Identify which cell holds the provided text, then report its [X, Y] central coordinate. 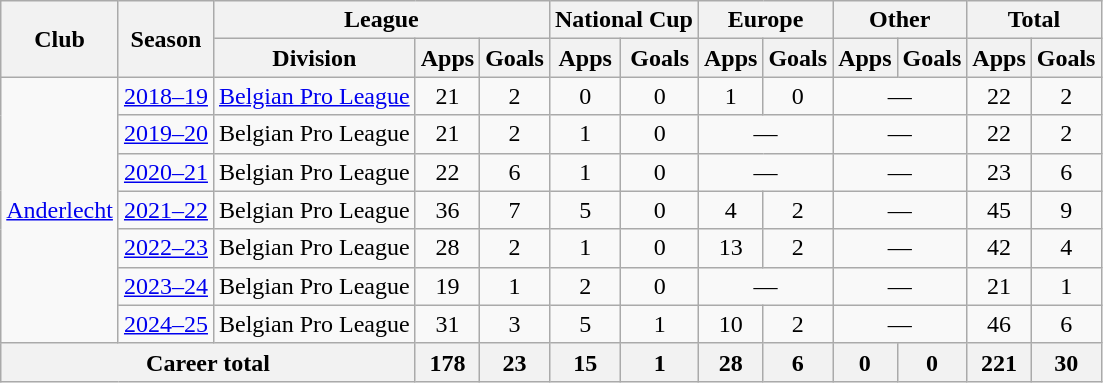
2019–20 [166, 134]
2022–23 [166, 248]
13 [730, 248]
2018–19 [166, 96]
178 [447, 362]
9 [1066, 210]
42 [999, 248]
Club [60, 39]
45 [999, 210]
36 [447, 210]
19 [447, 286]
Anderlecht [60, 210]
Other [900, 20]
Division [314, 58]
10 [730, 324]
Career total [208, 362]
221 [999, 362]
2021–22 [166, 210]
2023–24 [166, 286]
National Cup [624, 20]
15 [585, 362]
46 [999, 324]
League [381, 20]
2024–25 [166, 324]
Total [1034, 20]
3 [515, 324]
2020–21 [166, 172]
Season [166, 39]
31 [447, 324]
7 [515, 210]
Europe [765, 20]
30 [1066, 362]
